Extract the [X, Y] coordinate from the center of the cell holding the provided text.  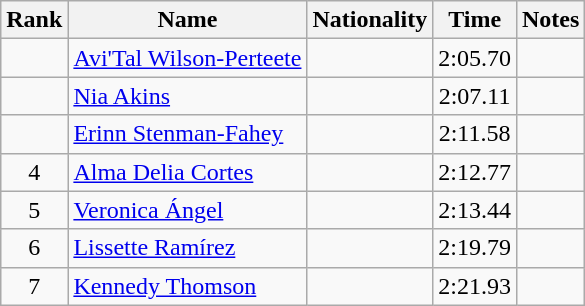
Name [188, 20]
Time [475, 20]
6 [34, 248]
2:19.79 [475, 248]
2:13.44 [475, 210]
Kennedy Thomson [188, 286]
Erinn Stenman-Fahey [188, 134]
Veronica Ángel [188, 210]
Lissette Ramírez [188, 248]
2:21.93 [475, 286]
4 [34, 172]
2:05.70 [475, 58]
Nia Akins [188, 96]
Nationality [370, 20]
Rank [34, 20]
Avi'Tal Wilson-Perteete [188, 58]
5 [34, 210]
Alma Delia Cortes [188, 172]
2:07.11 [475, 96]
7 [34, 286]
2:12.77 [475, 172]
Notes [550, 20]
2:11.58 [475, 134]
